Return the (X, Y) coordinate for the center point of the cell that contains the specified text.  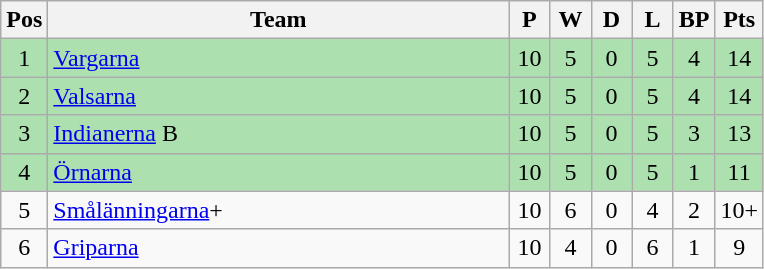
Team (278, 20)
Indianerna B (278, 134)
11 (740, 172)
Smålänningarna+ (278, 210)
13 (740, 134)
L (652, 20)
D (612, 20)
9 (740, 248)
W (570, 20)
Pts (740, 20)
BP (694, 20)
Pos (24, 20)
10+ (740, 210)
Griparna (278, 248)
P (530, 20)
Vargarna (278, 58)
Örnarna (278, 172)
Valsarna (278, 96)
